Detect which cell encompasses the target text, then output its [X, Y] center coordinate. 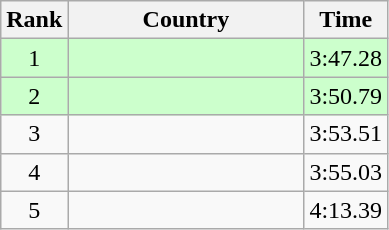
3:55.03 [346, 172]
3:50.79 [346, 96]
4:13.39 [346, 210]
Rank [34, 20]
3:53.51 [346, 134]
Country [186, 20]
5 [34, 210]
4 [34, 172]
3:47.28 [346, 58]
Time [346, 20]
2 [34, 96]
3 [34, 134]
1 [34, 58]
